Pinpoint the cell where the given text exists, returning its (x, y) midpoint coordinate. 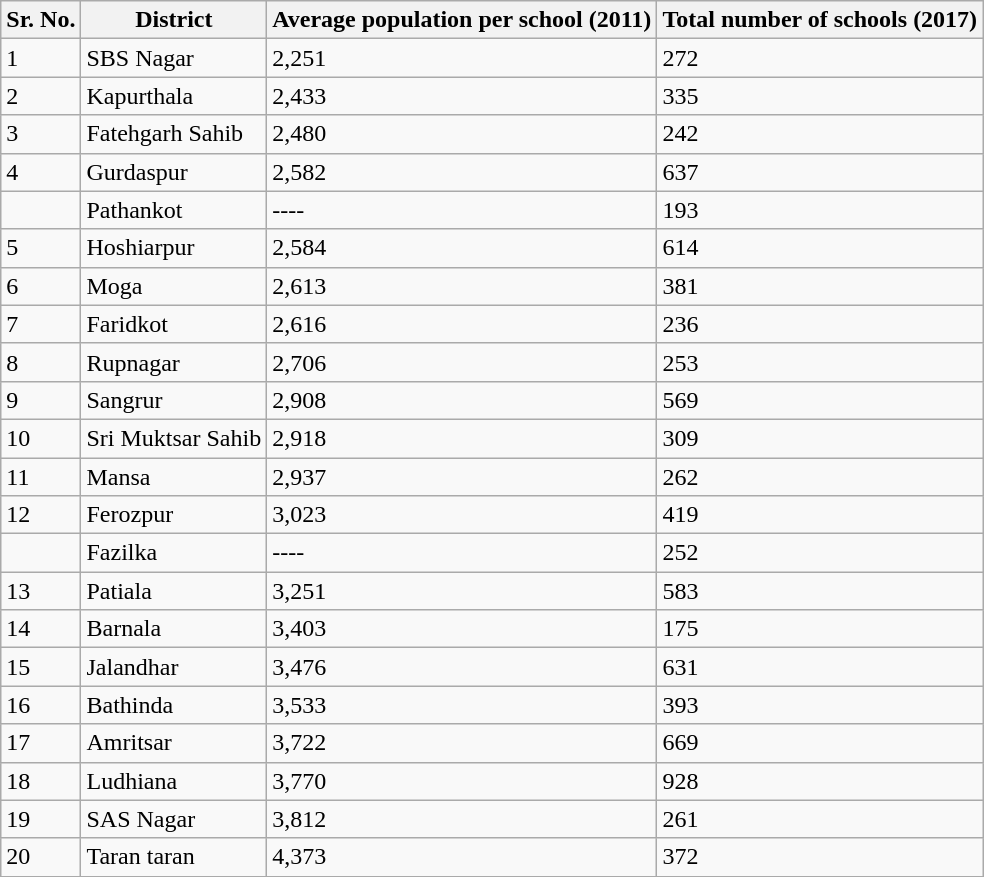
Average population per school (2011) (462, 20)
Sr. No. (41, 20)
Mansa (174, 477)
14 (41, 629)
2,582 (462, 172)
SBS Nagar (174, 58)
5 (41, 248)
193 (820, 210)
20 (41, 857)
2,937 (462, 477)
Total number of schools (2017) (820, 20)
3,812 (462, 819)
381 (820, 286)
669 (820, 743)
Ferozpur (174, 515)
419 (820, 515)
637 (820, 172)
3,722 (462, 743)
Hoshiarpur (174, 248)
Kapurthala (174, 96)
Sri Muktsar Sahib (174, 438)
631 (820, 667)
614 (820, 248)
7 (41, 324)
262 (820, 477)
335 (820, 96)
Fatehgarh Sahib (174, 134)
Ludhiana (174, 781)
3,770 (462, 781)
12 (41, 515)
236 (820, 324)
272 (820, 58)
2,706 (462, 362)
393 (820, 705)
Bathinda (174, 705)
17 (41, 743)
Faridkot (174, 324)
2,613 (462, 286)
SAS Nagar (174, 819)
19 (41, 819)
2,616 (462, 324)
Taran taran (174, 857)
15 (41, 667)
1 (41, 58)
372 (820, 857)
3,403 (462, 629)
2,251 (462, 58)
Patiala (174, 591)
Barnala (174, 629)
261 (820, 819)
253 (820, 362)
Jalandhar (174, 667)
16 (41, 705)
4,373 (462, 857)
2,584 (462, 248)
10 (41, 438)
Pathankot (174, 210)
6 (41, 286)
Amritsar (174, 743)
252 (820, 553)
2,908 (462, 400)
309 (820, 438)
2,433 (462, 96)
3,476 (462, 667)
928 (820, 781)
4 (41, 172)
3,251 (462, 591)
175 (820, 629)
Gurdaspur (174, 172)
569 (820, 400)
3,023 (462, 515)
3 (41, 134)
13 (41, 591)
Sangrur (174, 400)
2,918 (462, 438)
18 (41, 781)
242 (820, 134)
2 (41, 96)
8 (41, 362)
583 (820, 591)
2,480 (462, 134)
Moga (174, 286)
District (174, 20)
Rupnagar (174, 362)
9 (41, 400)
Fazilka (174, 553)
3,533 (462, 705)
11 (41, 477)
